Provide the [x, y] coordinate of the cell's center where the given text is located.  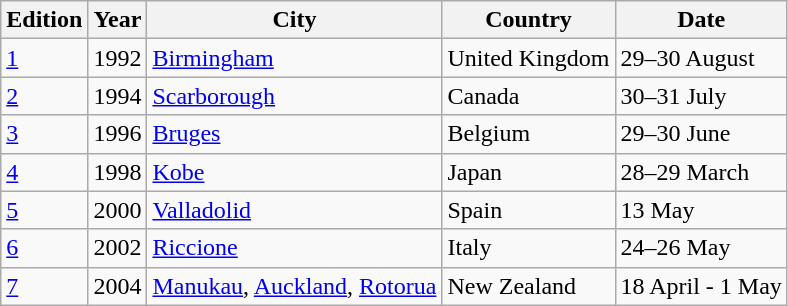
New Zealand [528, 286]
1992 [118, 58]
Edition [44, 20]
2002 [118, 248]
18 April - 1 May [701, 286]
24–26 May [701, 248]
29–30 June [701, 134]
Valladolid [294, 210]
Riccione [294, 248]
5 [44, 210]
7 [44, 286]
Bruges [294, 134]
2004 [118, 286]
1994 [118, 96]
2 [44, 96]
6 [44, 248]
Manukau, Auckland, Rotorua [294, 286]
Birmingham [294, 58]
Kobe [294, 172]
1 [44, 58]
Japan [528, 172]
Scarborough [294, 96]
28–29 March [701, 172]
1998 [118, 172]
Country [528, 20]
Spain [528, 210]
4 [44, 172]
13 May [701, 210]
Italy [528, 248]
30–31 July [701, 96]
2000 [118, 210]
Year [118, 20]
3 [44, 134]
29–30 August [701, 58]
Date [701, 20]
1996 [118, 134]
Canada [528, 96]
United Kingdom [528, 58]
Belgium [528, 134]
City [294, 20]
